Extract the (X, Y) coordinate from the center of the cell holding the provided text.  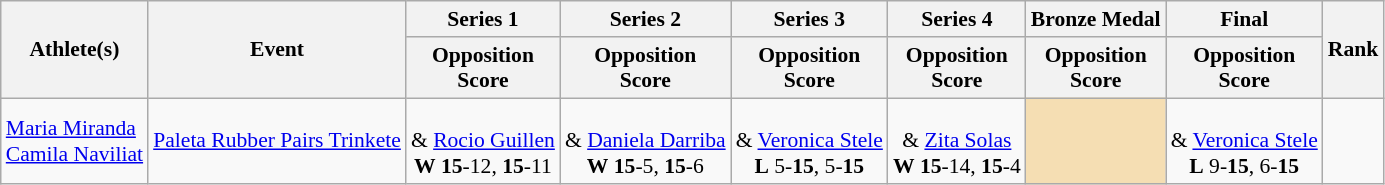
Athlete(s) (74, 50)
Series 1 (483, 19)
& Veronica SteleL 9-15, 6-15 (1244, 142)
& Zita SolasW 15-14, 15-4 (957, 142)
& Rocio GuillenW 15-12, 15-11 (483, 142)
Paleta Rubber Pairs Trinkete (277, 142)
Bronze Medal (1096, 19)
Final (1244, 19)
Series 3 (810, 19)
Series 2 (646, 19)
Event (277, 50)
Rank (1354, 50)
& Daniela DarribaW 15-5, 15-6 (646, 142)
Series 4 (957, 19)
& Veronica SteleL 5-15, 5-15 (810, 142)
Maria MirandaCamila Naviliat (74, 142)
